Extract the (X, Y) coordinate from the center of the cell holding the provided text.  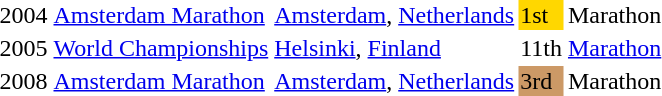
1st (542, 15)
11th (542, 48)
World Championships (161, 48)
3rd (542, 81)
Helsinki, Finland (394, 48)
